Detect which cell encompasses the target text, then output its [x, y] center coordinate. 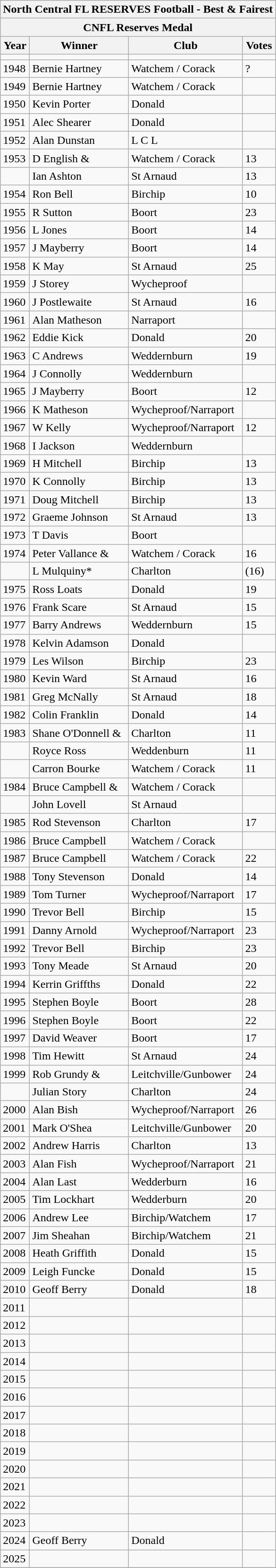
2025 [15, 1559]
Julian Story [79, 1092]
1988 [15, 876]
2010 [15, 1289]
J Postlewaite [79, 302]
Peter Vallance & [79, 553]
W Kelly [79, 427]
Colin Franklin [79, 715]
J Connolly [79, 374]
Winner [79, 45]
1968 [15, 445]
2017 [15, 1415]
1962 [15, 338]
1983 [15, 733]
2013 [15, 1343]
Weddenburn [186, 751]
1958 [15, 266]
Eddie Kick [79, 338]
1993 [15, 966]
Mark O'Shea [79, 1128]
2011 [15, 1307]
Tony Stevenson [79, 876]
Les Wilson [79, 661]
Leigh Funcke [79, 1271]
Kevin Ward [79, 679]
1985 [15, 823]
Doug Mitchell [79, 500]
K Connolly [79, 481]
2023 [15, 1523]
2008 [15, 1253]
1965 [15, 392]
2012 [15, 1325]
1966 [15, 409]
1960 [15, 302]
1982 [15, 715]
1964 [15, 374]
2019 [15, 1451]
Rod Stevenson [79, 823]
1980 [15, 679]
2007 [15, 1235]
2016 [15, 1397]
North Central FL RESERVES Football - Best & Fairest [138, 9]
Year [15, 45]
Wycheproof [186, 284]
John Lovell [79, 805]
Alan Dunstan [79, 140]
1969 [15, 463]
T Davis [79, 535]
1973 [15, 535]
1979 [15, 661]
Barry Andrews [79, 625]
1953 [15, 158]
Heath Griffith [79, 1253]
1992 [15, 948]
Tom Turner [79, 894]
Alan Last [79, 1182]
1984 [15, 786]
1981 [15, 697]
2024 [15, 1541]
Alan Bish [79, 1110]
I Jackson [79, 445]
1990 [15, 912]
1996 [15, 1020]
2002 [15, 1146]
2004 [15, 1182]
1949 [15, 86]
1954 [15, 194]
Narraport [186, 320]
CNFL Reserves Medal [138, 27]
? [259, 68]
1970 [15, 481]
Kerrin Griffths [79, 984]
Jim Sheahan [79, 1235]
2014 [15, 1361]
Andrew Lee [79, 1218]
1959 [15, 284]
28 [259, 1002]
1989 [15, 894]
1957 [15, 248]
2018 [15, 1433]
2022 [15, 1505]
1987 [15, 859]
(16) [259, 571]
L C L [186, 140]
1955 [15, 212]
1974 [15, 553]
1998 [15, 1056]
Ross Loats [79, 589]
1950 [15, 104]
1977 [15, 625]
J Storey [79, 284]
1972 [15, 517]
1971 [15, 500]
Ian Ashton [79, 176]
Bruce Campbell & [79, 786]
1999 [15, 1074]
1994 [15, 984]
1948 [15, 68]
25 [259, 266]
2020 [15, 1469]
Shane O'Donnell & [79, 733]
1997 [15, 1038]
2001 [15, 1128]
H Mitchell [79, 463]
Ron Bell [79, 194]
1963 [15, 356]
Club [186, 45]
1956 [15, 230]
1978 [15, 643]
Tim Hewitt [79, 1056]
Tim Lockhart [79, 1200]
L Jones [79, 230]
Alan Matheson [79, 320]
Rob Grundy & [79, 1074]
Frank Scare [79, 607]
K May [79, 266]
Alan Fish [79, 1164]
1975 [15, 589]
Carron Bourke [79, 768]
Royce Ross [79, 751]
Greg McNally [79, 697]
2003 [15, 1164]
2005 [15, 1200]
10 [259, 194]
1995 [15, 1002]
2015 [15, 1379]
Tony Meade [79, 966]
C Andrews [79, 356]
2000 [15, 1110]
2006 [15, 1218]
David Weaver [79, 1038]
Graeme Johnson [79, 517]
R Sutton [79, 212]
Votes [259, 45]
1951 [15, 122]
2021 [15, 1487]
1976 [15, 607]
L Mulquiny* [79, 571]
1986 [15, 841]
1952 [15, 140]
1991 [15, 930]
2009 [15, 1271]
1967 [15, 427]
Kevin Porter [79, 104]
D English & [79, 158]
Kelvin Adamson [79, 643]
26 [259, 1110]
K Matheson [79, 409]
1961 [15, 320]
Andrew Harris [79, 1146]
Alec Shearer [79, 122]
Danny Arnold [79, 930]
